Scan for the cell matching the given text and deliver its [x, y] coordinate at center. 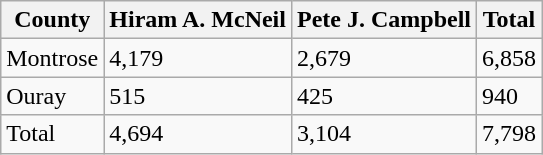
2,679 [384, 58]
Hiram A. McNeil [198, 20]
Pete J. Campbell [384, 20]
515 [198, 96]
3,104 [384, 134]
4,694 [198, 134]
7,798 [510, 134]
Montrose [52, 58]
425 [384, 96]
Ouray [52, 96]
940 [510, 96]
6,858 [510, 58]
4,179 [198, 58]
County [52, 20]
